Determine the (X, Y) coordinate at the center of the cell enclosing the given text.  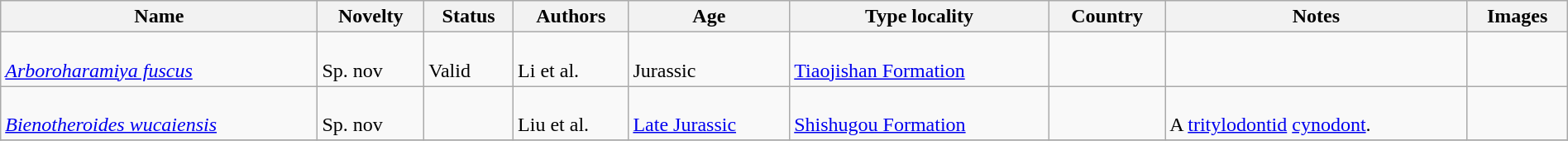
Name (159, 17)
Novelty (370, 17)
Tiaojishan Formation (920, 60)
Liu et al. (571, 113)
Type locality (920, 17)
Country (1107, 17)
A tritylodontid cynodont. (1317, 113)
Arboroharamiya fuscus (159, 60)
Jurassic (710, 60)
Valid (469, 60)
Shishugou Formation (920, 113)
Late Jurassic (710, 113)
Status (469, 17)
Images (1517, 17)
Authors (571, 17)
Age (710, 17)
Li et al. (571, 60)
Bienotheroides wucaiensis (159, 113)
Notes (1317, 17)
